Scan for the cell matching the given text and deliver its (X, Y) coordinate at center. 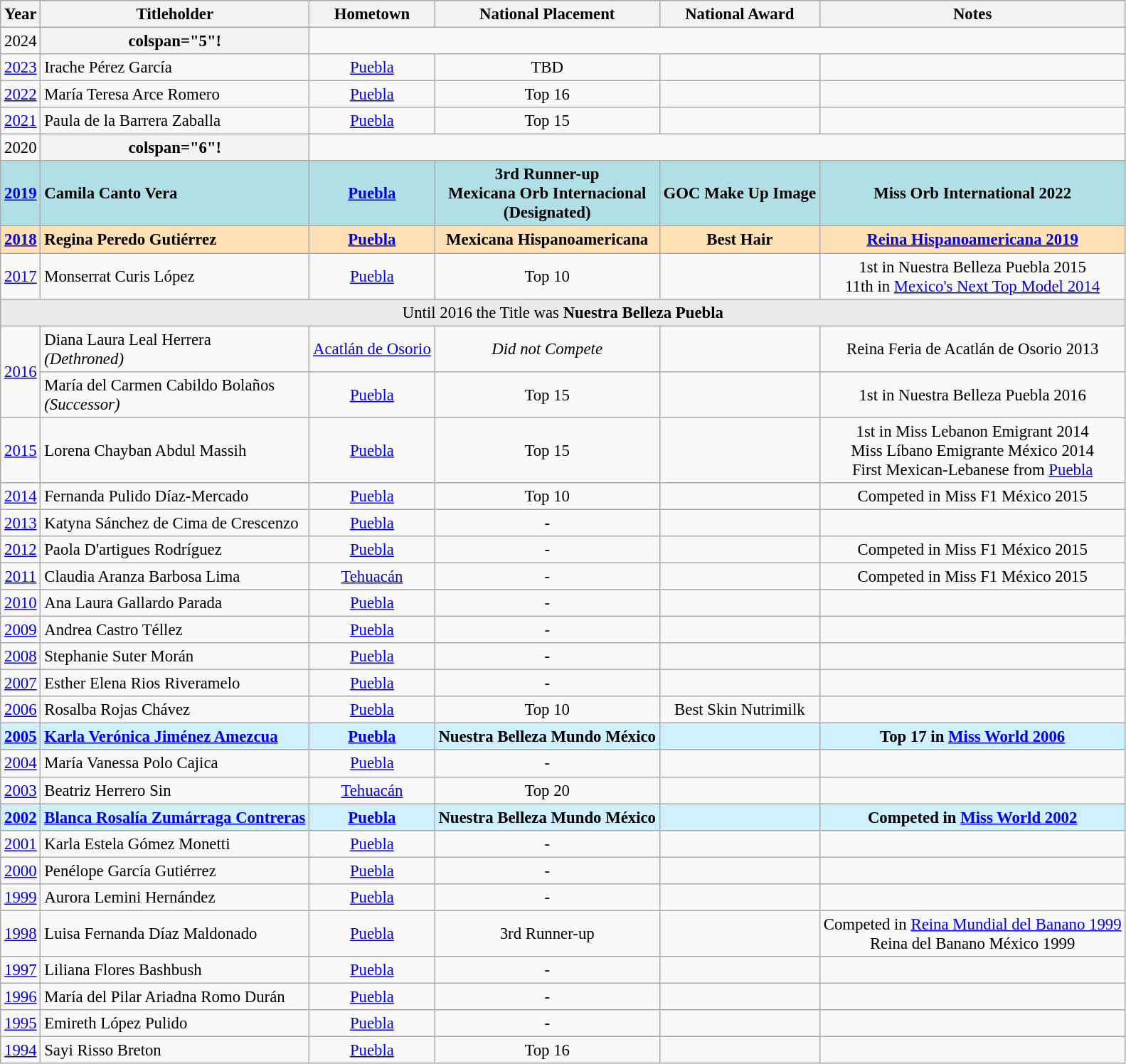
2019 (21, 193)
María del Carmen Cabildo Bolaños(Successor) (175, 394)
Reina Hispanoamericana 2019 (972, 240)
2004 (21, 764)
2022 (21, 95)
Reina Feria de Acatlán de Osorio 2013 (972, 349)
3rd Runner-up (547, 933)
2006 (21, 710)
1996 (21, 996)
National Placement (547, 14)
2008 (21, 656)
Fernanda Pulido Díaz-Mercado (175, 496)
2005 (21, 737)
Competed in Reina Mundial del Banano 1999Reina del Banano México 1999 (972, 933)
Best Hair (740, 240)
1st in Miss Lebanon Emigrant 2014Miss Líbano Emigrante México 2014First Mexican-Lebanese from Puebla (972, 450)
Best Skin Nutrimilk (740, 710)
Diana Laura Leal Herrera(Dethroned) (175, 349)
1st in Nuestra Belleza Puebla 201511th in Mexico's Next Top Model 2014 (972, 276)
2007 (21, 683)
2020 (21, 148)
2013 (21, 523)
Stephanie Suter Morán (175, 656)
1st in Nuestra Belleza Puebla 2016 (972, 394)
Miss Orb International 2022 (972, 193)
2000 (21, 871)
Emireth López Pulido (175, 1023)
2001 (21, 844)
Aurora Lemini Hernández (175, 898)
Luisa Fernanda Díaz Maldonado (175, 933)
2003 (21, 790)
Paula de la Barrera Zaballa (175, 121)
National Award (740, 14)
GOC Make Up Image (740, 193)
2023 (21, 68)
Acatlán de Osorio (372, 349)
2002 (21, 817)
Titleholder (175, 14)
2024 (21, 41)
2012 (21, 550)
2009 (21, 630)
TBD (547, 68)
colspan="6"! (175, 148)
Karla Estela Gómez Monetti (175, 844)
1997 (21, 970)
Katyna Sánchez de Cima de Crescenzo (175, 523)
Penélope García Gutiérrez (175, 871)
Regina Peredo Gutiérrez (175, 240)
Did not Compete (547, 349)
2010 (21, 603)
María Teresa Arce Romero (175, 95)
2021 (21, 121)
2015 (21, 450)
1998 (21, 933)
1995 (21, 1023)
2014 (21, 496)
Year (21, 14)
2016 (21, 371)
Top 17 in Miss World 2006 (972, 737)
Irache Pérez García (175, 68)
3rd Runner-upMexicana Orb Internacional(Designated) (547, 193)
2018 (21, 240)
Karla Verónica Jiménez Amezcua (175, 737)
Blanca Rosalía Zumárraga Contreras (175, 817)
1999 (21, 898)
Claudia Aranza Barbosa Lima (175, 576)
Liliana Flores Bashbush (175, 970)
Camila Canto Vera (175, 193)
Competed in Miss World 2002 (972, 817)
María Vanessa Polo Cajica (175, 764)
2017 (21, 276)
Paola D'artigues Rodríguez (175, 550)
Monserrat Curis López (175, 276)
2011 (21, 576)
Hometown (372, 14)
Beatriz Herrero Sin (175, 790)
Lorena Chayban Abdul Massih (175, 450)
Mexicana Hispanoamericana (547, 240)
Top 20 (547, 790)
Sayi Risso Breton (175, 1050)
María del Pilar Ariadna Romo Durán (175, 996)
colspan="5"! (175, 41)
Andrea Castro Téllez (175, 630)
Esther Elena Rios Riveramelo (175, 683)
Rosalba Rojas Chávez (175, 710)
Ana Laura Gallardo Parada (175, 603)
Notes (972, 14)
Until 2016 the Title was Nuestra Belleza Puebla (563, 312)
1994 (21, 1050)
